Search for the cell housing the specified text and yield its [X, Y] center coordinate. 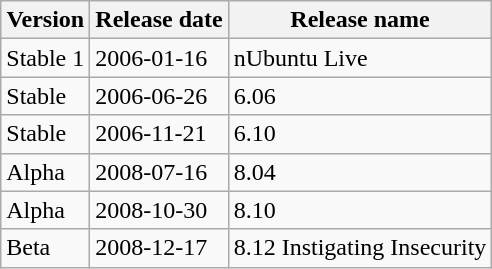
8.04 [360, 172]
2006-11-21 [159, 134]
Release date [159, 20]
8.12 Instigating Insecurity [360, 248]
Stable 1 [46, 58]
2008-10-30 [159, 210]
2006-06-26 [159, 96]
6.10 [360, 134]
2008-07-16 [159, 172]
Beta [46, 248]
nUbuntu Live [360, 58]
2008-12-17 [159, 248]
6.06 [360, 96]
8.10 [360, 210]
Release name [360, 20]
Version [46, 20]
2006-01-16 [159, 58]
